Find where the given text appears and provide that cell's center as [x, y] coordinate. 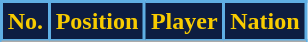
Player [184, 22]
No. [26, 22]
Nation [265, 22]
Position [96, 22]
